Detect which cell encompasses the target text, then output its [x, y] center coordinate. 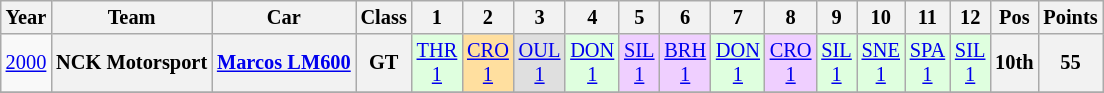
Marcos LM600 [284, 63]
2000 [26, 63]
55 [1070, 63]
Points [1070, 17]
5 [639, 17]
2 [488, 17]
3 [540, 17]
9 [836, 17]
12 [970, 17]
7 [738, 17]
NCK Motorsport [132, 63]
Class [384, 17]
OUL1 [540, 63]
Car [284, 17]
GT [384, 63]
11 [928, 17]
10th [1014, 63]
Year [26, 17]
THR1 [437, 63]
Team [132, 17]
Pos [1014, 17]
BRH1 [685, 63]
SNE1 [881, 63]
1 [437, 17]
6 [685, 17]
8 [791, 17]
SPA1 [928, 63]
4 [592, 17]
10 [881, 17]
